Extract the (x, y) coordinate from the center of the cell holding the provided text.  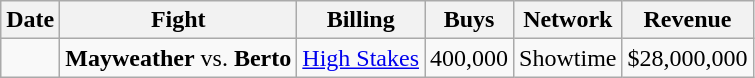
Fight (178, 20)
Billing (361, 20)
High Stakes (361, 58)
Buys (470, 20)
Revenue (688, 20)
Network (568, 20)
$28,000,000 (688, 58)
Date (30, 20)
Mayweather vs. Berto (178, 58)
Showtime (568, 58)
400,000 (470, 58)
